Output the [x, y] coordinate of the center of the cell containing the given text.  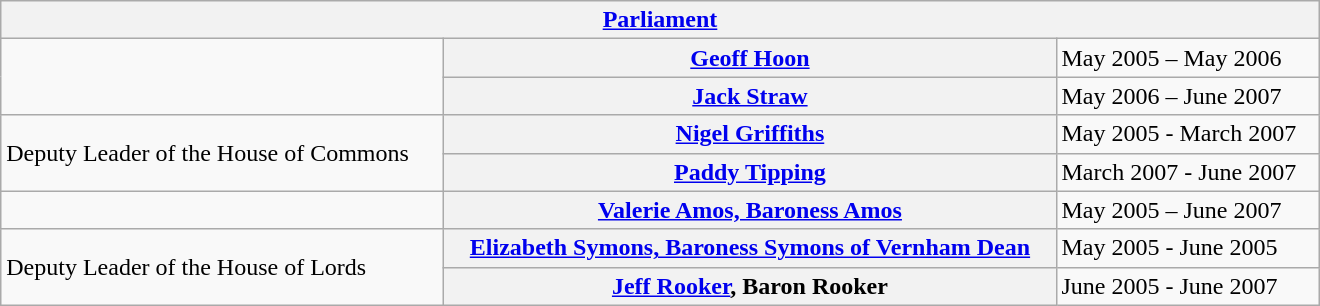
May 2005 – June 2007 [1188, 210]
May 2006 – June 2007 [1188, 96]
May 2005 – May 2006 [1188, 58]
Paddy Tipping [750, 172]
Elizabeth Symons, Baroness Symons of Vernham Dean [750, 248]
May 2005 - June 2005 [1188, 248]
Geoff Hoon [750, 58]
Jeff Rooker, Baron Rooker [750, 286]
March 2007 - June 2007 [1188, 172]
Parliament [660, 20]
Valerie Amos, Baroness Amos [750, 210]
May 2005 - March 2007 [1188, 134]
June 2005 - June 2007 [1188, 286]
Nigel Griffiths [750, 134]
Deputy Leader of the House of Lords [222, 267]
Jack Straw [750, 96]
Deputy Leader of the House of Commons [222, 153]
